Locate the cell with the specified text and output its (X, Y) center coordinate. 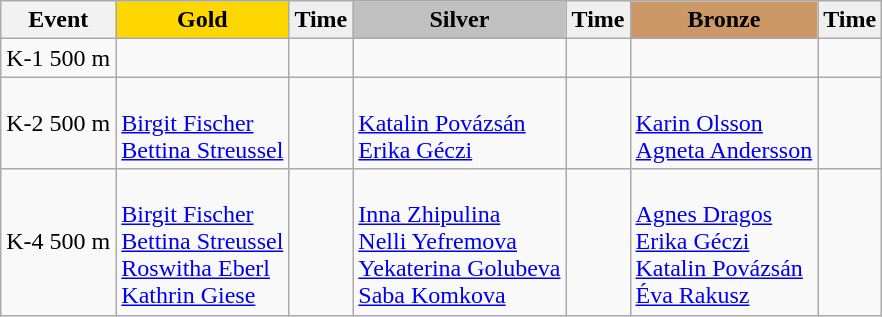
Birgit FischerBettina StreusselRoswitha EberlKathrin Giese (202, 242)
Karin OlssonAgneta Andersson (724, 123)
K-2 500 m (58, 123)
Silver (460, 20)
Birgit FischerBettina Streussel (202, 123)
Agnes DragosErika GécziKatalin PovázsánÉva Rakusz (724, 242)
K-1 500 m (58, 58)
Bronze (724, 20)
Event (58, 20)
Katalin PovázsánErika Géczi (460, 123)
K-4 500 m (58, 242)
Inna ZhipulinaNelli YefremovaYekaterina GolubevaSaba Komkova (460, 242)
Gold (202, 20)
